Output the [X, Y] coordinate of the center of the cell containing the given text.  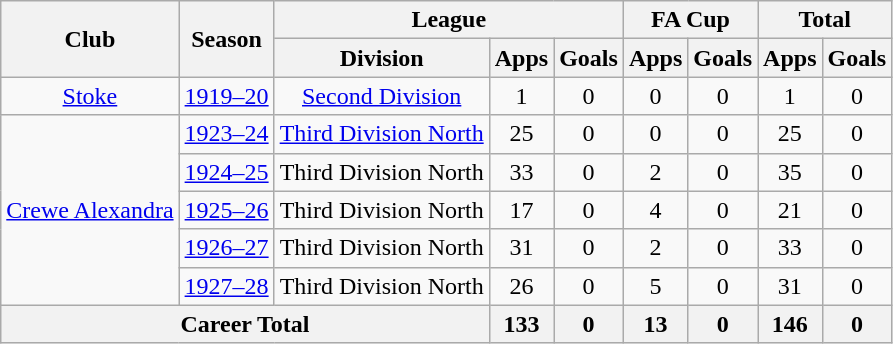
133 [521, 324]
Club [90, 39]
21 [790, 210]
1926–27 [226, 248]
13 [655, 324]
Career Total [245, 324]
26 [521, 286]
FA Cup [690, 20]
146 [790, 324]
Stoke [90, 96]
1925–26 [226, 210]
35 [790, 172]
Second Division [382, 96]
1927–28 [226, 286]
League [448, 20]
4 [655, 210]
Crewe Alexandra [90, 210]
Total [825, 20]
1923–24 [226, 134]
Division [382, 58]
1919–20 [226, 96]
1924–25 [226, 172]
17 [521, 210]
Season [226, 39]
5 [655, 286]
